Output the [x, y] coordinate of the center of the cell containing the given text.  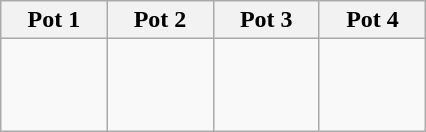
Pot 3 [266, 20]
Pot 4 [372, 20]
Pot 1 [54, 20]
Pot 2 [160, 20]
